Return the [X, Y] coordinate for the center point of the cell that contains the specified text.  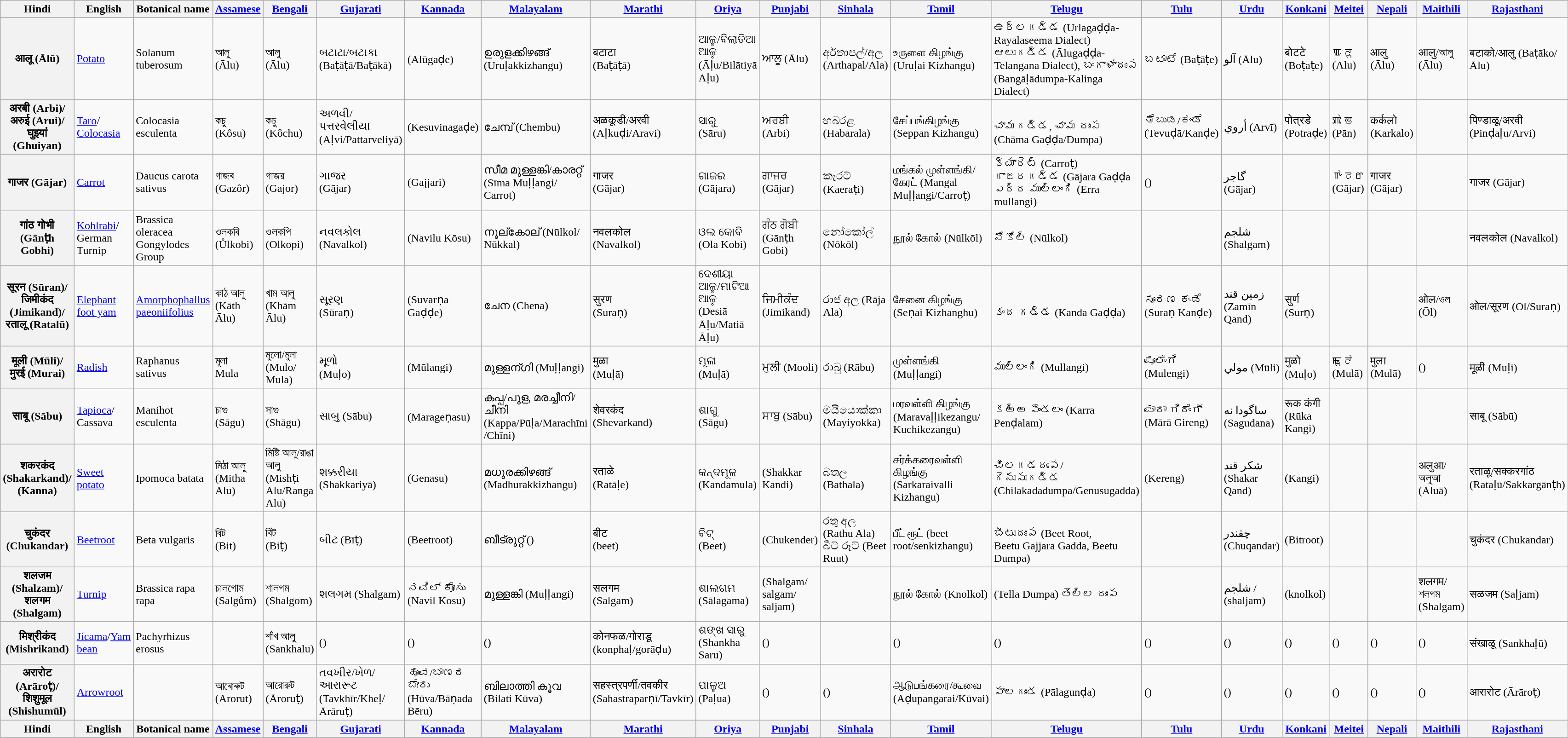
চালগোম(Salgům) [238, 594]
બટાટા/બટાકા(Baṭāṭā/Baṭākā) [361, 59]
Radish [104, 368]
Potato [104, 59]
બીટ (Bīṭ) [361, 539]
నోకోల్ (Nūlkol) [1067, 238]
શક્કરીયા(Shakkariyā) [361, 478]
मूळी (Muḷi) [1517, 368]
सलगम(Salgam) [643, 594]
பீட் ரூட் (beet root/senkizhangu) [941, 539]
மரவள்ளி கிழங்கு (Maravaḷḷikezangu/ Kuchikezangu) [941, 417]
ଶାଲଗମ(Sālagama) [728, 594]
சேனை கிழங்கு (Seṇai Kizhanghu) [941, 306]
Carrot [104, 182]
நூல் கோல் (Knolkol) [941, 594]
Manihot esculenta [173, 417]
අර්තාපල්/අල (Arthapal/Ala) [856, 59]
ಬಟಾಟೆ (Baṭāṭe) [1181, 59]
शलजम (Shalzam)/शलगम (Shalgam) [37, 594]
गांठ गोभी (Gānṭh Gobhi) [37, 238]
آلو (Ālu) [1252, 59]
कर्कलो (Karkalo) [1392, 127]
ഉരുളക്കിഴങ്ങ് (Uruḷakkizhangu) [535, 59]
(Tella Dumpa) తెల్ల దుంప [1067, 594]
ਸਾਬੁ (Sābu) [790, 417]
मुळा(Muḷā) [643, 368]
सहस्त्रपर्णी/तवकीर(Sahastraparṇī/Tavkīr) [643, 692]
খাম আলু(Khām Ālu) [290, 306]
(Mūlangi) [443, 368]
नवलकोल (Navalkol) [1517, 238]
ꯑꯂꯨ (Alu) [1349, 59]
മധുരക്കിഴങ്ങ് (Madhurakkizhangu) [535, 478]
(Genasu) [443, 478]
सुरण(Suraṇ) [643, 306]
ஆடுபங்கரை/கூவை (Aḍupangarai/Kūvai) [941, 692]
ଶଙ୍ଖ ସାରୁ (Shankha Saru) [728, 643]
শাঁখ আলু(Sankhalu) [290, 643]
(Kesuvinagaḍe) [443, 127]
(Shakkar Kandi) [790, 478]
රතු අල (Rathu Ala) බීට් රූට් (Beet Ruut) [856, 539]
Tapioca/ Cassava [104, 417]
ਅਰਬੀ (Arbi) [790, 127]
(Chukender) [790, 539]
Arrowroot [104, 692]
(Beetroot) [443, 539]
Jícama/Yam bean [104, 643]
(Shalgam/ salgam/ saljam) [790, 594]
शकरकंद (Shakarkand)/(Kanna) [37, 478]
ചേന (Chena) [535, 306]
તવખીર/ખેળ/આરારૂટ(Tavkhīr/Kheḷ/Ārāruṭ) [361, 692]
কচু(Kôchu) [290, 127]
Raphanus sativus [173, 368]
ತೆಬುಡ/ಕಂಡೆ (Tevuḍā/Kanḍe) [1181, 127]
আরোরুট(Āroruṭ) [290, 692]
শালগম(Shalgom) [290, 594]
ಮೂಲೆಂಗಿ (Mulengi) [1181, 368]
گاجر (Gājar) [1252, 182]
شلجم / (shaljam) [1252, 594]
मिश्रीकंद (Mishrikand) [37, 643]
(knolkol) [1305, 594]
(Gajjari) [443, 182]
મૂળો(Muḷo) [361, 368]
(Alūgaḍe) [443, 59]
શલગમ (Shalgam) [361, 594]
Solanum tuberosum [173, 59]
చిలగడదుంప/గెనుసుగడ్డ (Chilakadadumpa/Genusugadda) [1067, 478]
रूक कंगी (Rūka Kangi) [1305, 417]
ଓଲ କୋବି(Ola Kobi) [728, 238]
உருளை கிழங்கு (Uruḷai Kizhangu) [941, 59]
ਜਿਮੀਕੰਦ (Jimikand) [790, 306]
साबू (Sābu) [37, 417]
कोनफळ/गोराडू(konphaḷ/gorāḍu) [643, 643]
କନ୍ଦମୂଳ(Kandamula) [728, 478]
ওলকপি(Olkopi) [290, 238]
ಸೂರಣ ಕಂಡೆ (Suraṇ Kanḍe) [1181, 306]
आरारोट (Ārāroṭ) [1517, 692]
أروي (Arvī) [1252, 127]
বিট(Biṭ) [290, 539]
Beetroot [104, 539]
زمين قند (Zamīn Qand) [1252, 306]
अळकूडी/अरवी(Aḷkuḍi/Aravi) [643, 127]
ساگودا نه (Sagudana) [1252, 417]
పాలగుండ (Pālagunḍa) [1067, 692]
(Navilu Kōsu) [443, 238]
Kohlrabi/ German Turnip [104, 238]
Amorphophallus paeoniifolius [173, 306]
सुर्ण (Surṇ) [1305, 306]
(Kangi) [1305, 478]
मुला (Mulā) [1392, 368]
Elephant foot yam [104, 306]
સૂરણ(Sūraṇ) [361, 306]
ꯒꯥꯖꯔ (Gājar) [1349, 182]
अलुआ/অলুআ (Aluā) [1442, 478]
बटाटा(Baṭāṭā) [643, 59]
સાબુ (Sābu) [361, 417]
කැරට් (Kaeraṭi) [856, 182]
Pachyrhizus erosus [173, 643]
Taro/ Colocasia [104, 127]
شلجم (Shalgam) [1252, 238]
مولي (Mūli) [1252, 368]
சேப்பங்கிழங்கு (Seppan Kizhangu) [941, 127]
বিট(Bit) [238, 539]
नवलकोल(Navalkol) [643, 238]
சர்க்கரைவள்ளி கிழங்கு (Sarkaraivalli Kizhangu) [941, 478]
আৰোৰুট(Arorut) [238, 692]
आलु/আলু (Ālu) [1442, 59]
(Kereng) [1181, 478]
බතල (Bathala) [856, 478]
मूली (Mūli)/मुरई (Murai) [37, 368]
अरबी (Arbi)/अरुई (Arui)/घुइयां (Ghuiyan) [37, 127]
මයියොක්කා (Mayiyokka) [856, 417]
Ipomoca batata [173, 478]
(Marageṇasu) [443, 417]
රාජ අල (Rāja Ala) [856, 306]
ओल/ওল (Ōl) [1442, 306]
(Bitroot) [1305, 539]
شكر قند (Shakar Qand) [1252, 478]
Sweet potato [104, 478]
ബിലാത്തി കൂവ (Bilati Kūva) [535, 692]
ಹೂವ/ಬಾಣದ ಬೇರು (Hūva/Bāṇada Bēru) [443, 692]
රාබු (Rābu) [856, 368]
ചേമ്പ് (Chembu) [535, 127]
मुळो (Muḷo) [1305, 368]
গাজর(Gajor) [290, 182]
(Suvarṇa Gaḍḍe) [443, 306]
ਮੁਲੀ (Mooli) [790, 368]
ബീട്രൂറ്റ്‌ () [535, 539]
কাঠ আলু(Kāth Ālu) [238, 306]
కంద గడ్డ (Kanda Gaḍḍa) [1067, 306]
গাজৰ(Gazôr) [238, 182]
पिण्डाळू/अरवी (Pinḍaḷu/Arvi) [1517, 127]
शेवरकंद(Shevarkand) [643, 417]
रताळू/सक्करगांठ (Rataḷū/Sakkargānṭh) [1517, 478]
মিষ্টি আলু/রাঙা আলু(Mishṭi Alu/Ranga Alu) [290, 478]
बीट(beet) [643, 539]
মিঠা আলু(Mitha Alu) [238, 478]
ఉర్లగడ్డ (Urlagaḍḍa-Rayalaseema Dialect)ఆలుగడ్డ (Ālugaḍḍa-Telangana Dialect), బంగాళాదుంప (Bangāḷādumpa-Kalinga Dialect) [1067, 59]
ଆଳୁ/ବିଲାତିଆ ଆଳୁ(Āḷu/Bilātiyā Aḷu) [728, 59]
හබරළ (Habarala) [856, 127]
چقندر (Chuqandar) [1252, 539]
மங்கல் முள்ளங்கி/கேரட் (Mangal Muḷḷangi/Carroṭ) [941, 182]
সাগু(Shāgu) [290, 417]
நூல் கோல் (Nūlkōl) [941, 238]
സീമ മുള്ളങ്കി/കാരറ്റ്‌ (Sīma Muḷḷangi/ Carrot) [535, 182]
ਆਲੂ (Ālu) [790, 59]
Turnip [104, 594]
മുള്ളങ്കി (Muḷḷangi) [535, 594]
బీటుదుంప (Beet Root, Beetu Gajjara Gadda, Beetu Dumpa) [1067, 539]
ସାରୁ(Sāru) [728, 127]
Beta vulgaris [173, 539]
മുള്ളന്ഗി (Muḷḷangi) [535, 368]
ଦେଶୀୟା ଆଳୁ/ମାଟିଆ ଆଳୁ(Desiā Āḷu/Matiā Āḷu) [728, 306]
पोत्रडे (Potraḍe) [1305, 127]
চাগু(Sāgu) [238, 417]
ବିଟ୍(Beet) [728, 539]
ওলকবি(Ůlkobi) [238, 238]
মুলো/মুলা(Mulo/ Mula) [290, 368]
बोटटे (Boṭaṭe) [1305, 59]
ପାଳୁଅ (Paḷua) [728, 692]
ଶାଗୁ(Sāgu) [728, 417]
ਗਾਜਰ (Gājar) [790, 182]
ओल/सूरण (Ol/Suraṇ) [1517, 306]
सळजम (Saḷjam) [1517, 594]
క్యారెట్ (Carroṭ)గాజరగడ్డ (Gājara Gaḍḍaఎర్ర ముల్లంగి (Erra mullangi) [1067, 182]
Brassica rapa rapa [173, 594]
ನವಿಲ್ ಕೋಸು (Navil Kosu) [443, 594]
रताळे(Ratāḷe) [643, 478]
ગાજર(Gājar) [361, 182]
आलू (Ālū) [37, 59]
संखाळू (Sankhaḷū) [1517, 643]
ꯃꯨꯂꯥ (Mulā) [1349, 368]
Brassica oleracea Gongylodes Group [173, 238]
ముల్లంగి (Mullangi) [1067, 368]
गाजर(Gājar) [643, 182]
കപ്പ/പൂള, മരച്ചീനി/ചീനി (Kappa/Pūḷa/Marachīni /Chīni) [535, 417]
মূলাMula [238, 368]
చామగడ్డ, చామ దుంప (Chāma Gaḍḍa/Dumpa) [1067, 127]
కఱ్ఱ పెండలం (Karra Penḍalam) [1067, 417]
നൂല്കോല് (Nūlkol/ Nūkkal) [535, 238]
ଗାଜର(Gājara) [728, 182]
Daucus carota sativus [173, 182]
बटाको/आलु (Baṭāko/Ālu) [1517, 59]
शलगम/শলগম (Shalgam) [1442, 594]
ਗੰਠ ਗੋਬੀ (Gānṭh Gobi) [790, 238]
आलु (Ālu) [1392, 59]
अरारोट (Arāroṭ)/शिशुमूल (Shishumūl) [37, 692]
ಮಾರಾ ಗಿರೆಂಗ್ (Mārā Gireng) [1181, 417]
सूरन (Sūran)/जिमीकंद (Jimikand)/रतालू (Ratalū) [37, 306]
Colocasia esculenta [173, 127]
නෝකෝල් (Nōkōl) [856, 238]
কচু(Kôsu) [238, 127]
साबू (Sābū) [1517, 417]
ମୂଳା(Muḷā) [728, 368]
નવલકોલ (Navalkol) [361, 238]
முள்ளங்கி (Muḷḷangi) [941, 368]
ꯄꯥꯟ (Pān) [1349, 127]
અળવી/ પત્તરવેલીયા(Aḷvi/Pattarveliyā) [361, 127]
